From the cell containing the given text, extract its center point as [X, Y] coordinate. 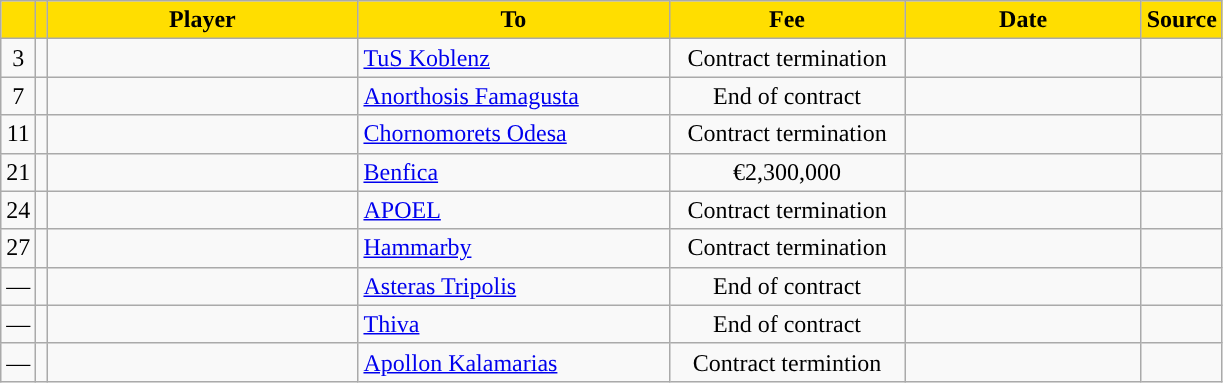
Asteras Tripolis [514, 286]
Thiva [514, 324]
7 [18, 96]
24 [18, 210]
27 [18, 248]
Hammarby [514, 248]
Player [202, 20]
Contract termintion [787, 362]
€2,300,000 [787, 172]
Anorthosis Famagusta [514, 96]
Apollon Kalamarias [514, 362]
11 [18, 134]
Date [1023, 20]
APOEL [514, 210]
Fee [787, 20]
To [514, 20]
3 [18, 58]
Chornomorets Odesa [514, 134]
Source [1182, 20]
Benfica [514, 172]
21 [18, 172]
TuS Koblenz [514, 58]
